Pinpoint the cell where the given text exists, returning its [X, Y] midpoint coordinate. 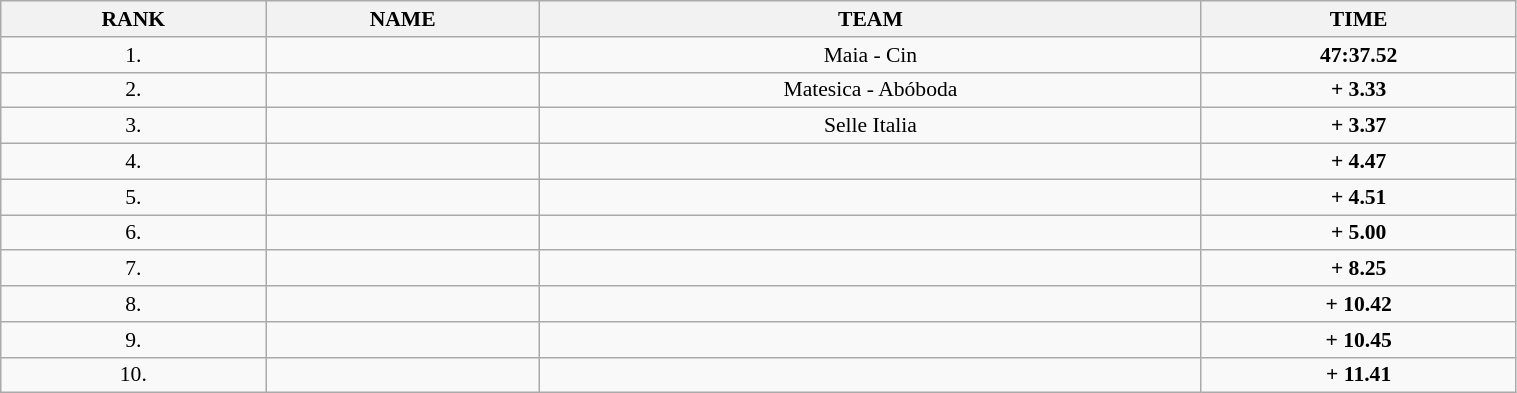
4. [134, 162]
+ 4.51 [1358, 197]
Maia - Cin [871, 55]
+ 10.42 [1358, 304]
3. [134, 126]
NAME [403, 19]
1. [134, 55]
+ 3.33 [1358, 90]
TIME [1358, 19]
6. [134, 233]
TEAM [871, 19]
47:37.52 [1358, 55]
9. [134, 340]
7. [134, 269]
+ 4.47 [1358, 162]
2. [134, 90]
8. [134, 304]
Selle Italia [871, 126]
+ 3.37 [1358, 126]
+ 5.00 [1358, 233]
+ 11.41 [1358, 375]
+ 8.25 [1358, 269]
RANK [134, 19]
10. [134, 375]
5. [134, 197]
+ 10.45 [1358, 340]
Matesica - Abóboda [871, 90]
